Capture the cell that displays the provided text and extract its (x, y) central coordinate. 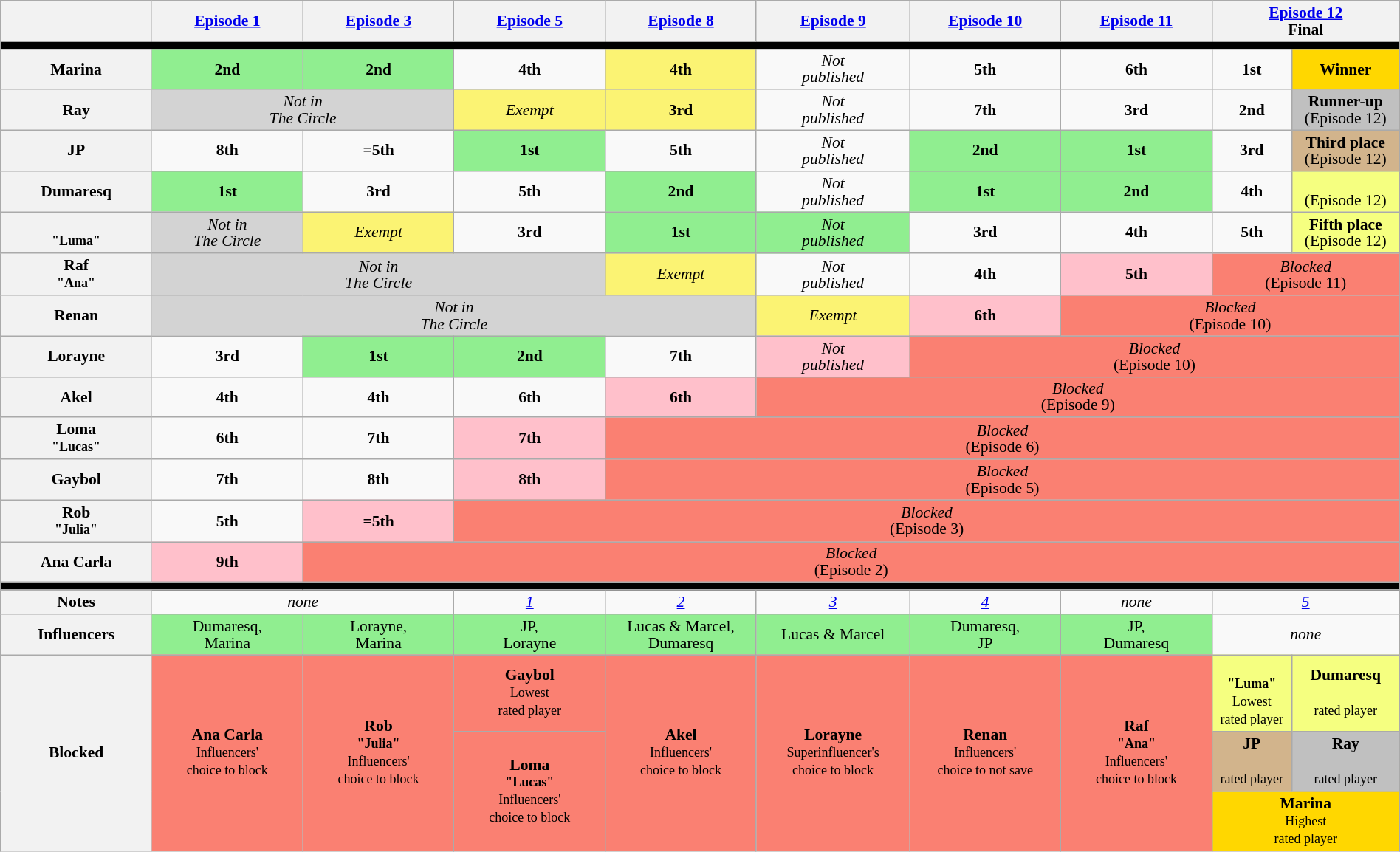
JP (77, 151)
LorayneSuperinfluencer'schoice to block (833, 753)
JP,Dumaresq (1137, 635)
Dumaresq,JP (985, 635)
2 (681, 602)
Renan (77, 316)
Episode 11 (1137, 21)
Loma"Lucas"Influencers'choice to block (530, 791)
Akel (77, 397)
Rob"Julia" (77, 521)
"Luma" (77, 233)
Winner (1345, 69)
RenanInfluencers'choice to not save (985, 753)
1 (530, 602)
4 (985, 602)
Episode 8 (681, 21)
"Luma"Lowestrated player (1252, 694)
Episode 10 (985, 21)
Ray (77, 111)
Marina (77, 69)
Blocked(Episode 6) (1003, 439)
Lucas & Marcel (833, 635)
Loma"Lucas" (77, 439)
Raf"Ana" (77, 275)
Episode 5 (530, 21)
JP,Lorayne (530, 635)
Dumaresq,Marina (227, 635)
Blocked(Episode 9) (1078, 397)
Influencers (77, 635)
Blocked(Episode 3) (927, 521)
JPrated player (1252, 762)
5 (1305, 602)
Dumaresqrated player (1345, 694)
Blocked(Episode 5) (1003, 480)
MarinaHighestrated player (1305, 821)
Ana Carla (77, 563)
3 (833, 602)
Episode 12Final (1305, 21)
Dumaresq (77, 192)
(Episode 12) (1345, 192)
Blocked(Episode 2) (851, 563)
Blocked(Episode 11) (1305, 275)
Blocked (77, 753)
Raf"Ana"Influencers'choice to block (1137, 753)
Rayrated player (1345, 762)
9th (227, 563)
Runner-up(Episode 12) (1345, 111)
Rob"Julia"Influencers'choice to block (378, 753)
Third place(Episode 12) (1345, 151)
AkelInfluencers'choice to block (681, 753)
Episode 1 (227, 21)
Episode 9 (833, 21)
Episode 3 (378, 21)
Lorayne,Marina (378, 635)
Ana CarlaInfluencers'choice to block (227, 753)
Notes (77, 602)
Gaybol (77, 480)
GaybolLowestrated player (530, 694)
Lucas & Marcel,Dumaresq (681, 635)
Lorayne (77, 356)
Fifth place(Episode 12) (1345, 233)
